Return the [X, Y] coordinate for the center point of the cell that contains the specified text.  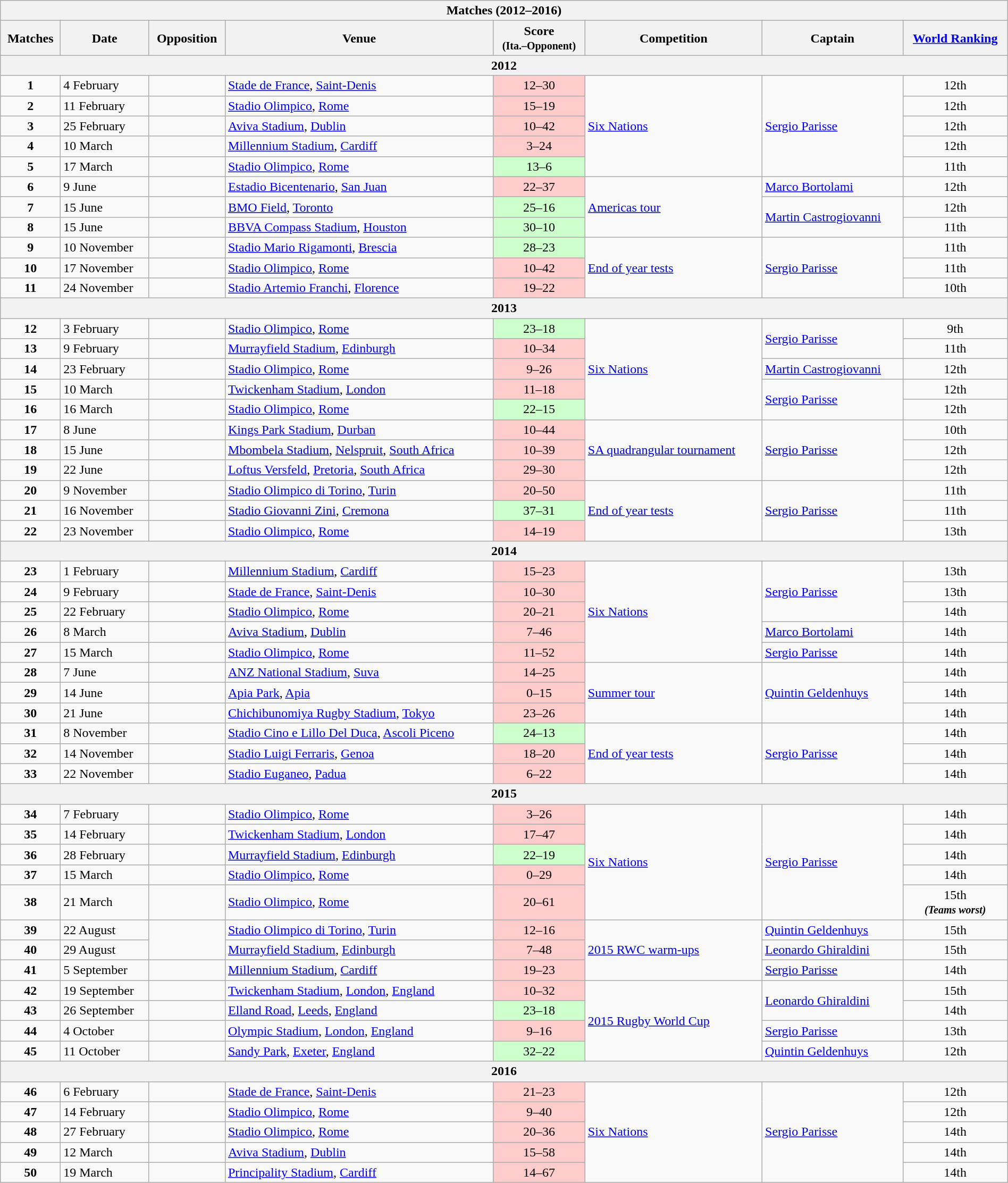
23 November [105, 531]
7–46 [539, 632]
Principality Stadium, Cardiff [359, 1172]
41 [31, 970]
16 March [105, 409]
2015 RWC warm-ups [673, 950]
BBVA Compass Stadium, Houston [359, 227]
44 [31, 1031]
47 [31, 1112]
4 October [105, 1031]
21 June [105, 713]
Summer tour [673, 693]
11–18 [539, 389]
World Ranking [955, 38]
25 [31, 612]
16 November [105, 510]
17–47 [539, 834]
14–25 [539, 673]
28 [31, 673]
29 [31, 693]
15–23 [539, 571]
21–23 [539, 1092]
5 September [105, 970]
2014 [504, 551]
11 February [105, 106]
11 [31, 288]
0–15 [539, 693]
30–10 [539, 227]
20 [31, 490]
BMO Field, Toronto [359, 207]
17 [31, 430]
23 February [105, 369]
ANZ National Stadium, Suva [359, 673]
2013 [504, 308]
Score(Ita.–Opponent) [539, 38]
10–32 [539, 991]
12 March [105, 1152]
20–21 [539, 612]
5 [31, 166]
34 [31, 814]
32 [31, 753]
Captain [833, 38]
10 November [105, 247]
18 [31, 450]
43 [31, 1011]
37 [31, 875]
8 [31, 227]
48 [31, 1132]
22 [31, 531]
7 June [105, 673]
9–16 [539, 1031]
Stadio Artemio Franchi, Florence [359, 288]
29–30 [539, 470]
2015 Rugby World Cup [673, 1021]
23–26 [539, 713]
17 November [105, 267]
45 [31, 1051]
17 March [105, 166]
10–44 [539, 430]
19–23 [539, 970]
0–29 [539, 875]
11 October [105, 1051]
25–16 [539, 207]
9–40 [539, 1112]
18–20 [539, 753]
31 [31, 733]
15 [31, 389]
Stadio Euganeo, Padua [359, 774]
22–37 [539, 187]
7 [31, 207]
20–61 [539, 902]
14–19 [539, 531]
8 March [105, 632]
21 March [105, 902]
Stadio Mario Rigamonti, Brescia [359, 247]
Mbombela Stadium, Nelspruit, South Africa [359, 450]
40 [31, 950]
4 February [105, 86]
6–22 [539, 774]
27 February [105, 1132]
10–34 [539, 349]
15–58 [539, 1152]
2016 [504, 1071]
2 [31, 106]
25 February [105, 126]
19 [31, 470]
22 February [105, 612]
Stadio Giovanni Zini, Cremona [359, 510]
14 [31, 369]
10 [31, 267]
14 November [105, 753]
33 [31, 774]
23 [31, 571]
20–50 [539, 490]
28 February [105, 854]
Apia Park, Apia [359, 693]
Date [105, 38]
2015 [504, 794]
39 [31, 930]
1 [31, 86]
6 [31, 187]
Matches [31, 38]
7–48 [539, 950]
22 November [105, 774]
30 [31, 713]
9 November [105, 490]
14–67 [539, 1172]
19 March [105, 1172]
Stadio Cino e Lillo Del Duca, Ascoli Piceno [359, 733]
19–22 [539, 288]
Competition [673, 38]
4 [31, 146]
37–31 [539, 510]
Sandy Park, Exeter, England [359, 1051]
11–52 [539, 652]
7 February [105, 814]
13–6 [539, 166]
12 [31, 329]
9–26 [539, 369]
Olympic Stadium, London, England [359, 1031]
Loftus Versfeld, Pretoria, South Africa [359, 470]
24 November [105, 288]
Twickenham Stadium, London, England [359, 991]
6 February [105, 1092]
Americas tour [673, 207]
8 June [105, 430]
SA quadrangular tournament [673, 450]
9 June [105, 187]
10–39 [539, 450]
50 [31, 1172]
2012 [504, 65]
24–13 [539, 733]
27 [31, 652]
22 August [105, 930]
1 February [105, 571]
36 [31, 854]
Matches (2012–2016) [504, 11]
10–30 [539, 592]
22–15 [539, 409]
24 [31, 592]
22–19 [539, 854]
46 [31, 1092]
Chichibunomiya Rugby Stadium, Tokyo [359, 713]
26 [31, 632]
Stadio Luigi Ferraris, Genoa [359, 753]
29 August [105, 950]
21 [31, 510]
35 [31, 834]
19 September [105, 991]
Venue [359, 38]
16 [31, 409]
26 September [105, 1011]
22 June [105, 470]
Opposition [187, 38]
32–22 [539, 1051]
3–24 [539, 146]
Elland Road, Leeds, England [359, 1011]
15–19 [539, 106]
3 [31, 126]
9th [955, 329]
3 February [105, 329]
38 [31, 902]
28–23 [539, 247]
3–26 [539, 814]
20–36 [539, 1132]
13 [31, 349]
8 November [105, 733]
Kings Park Stadium, Durban [359, 430]
12–16 [539, 930]
42 [31, 991]
49 [31, 1152]
Estadio Bicentenario, San Juan [359, 187]
9 [31, 247]
12–30 [539, 86]
14 June [105, 693]
15th(Teams worst) [955, 902]
